For the text-containing cell, return its midpoint in [x, y] coordinate format. 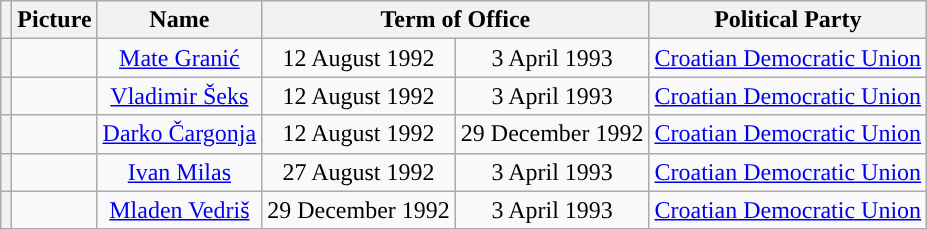
Political Party [788, 20]
27 August 1992 [359, 172]
Mladen Vedriš [180, 210]
Name [180, 20]
Term of Office [456, 20]
Darko Čargonja [180, 134]
Vladimir Šeks [180, 96]
Ivan Milas [180, 172]
Mate Granić [180, 58]
Picture [54, 20]
